Scan for the cell matching the given text and deliver its [x, y] coordinate at center. 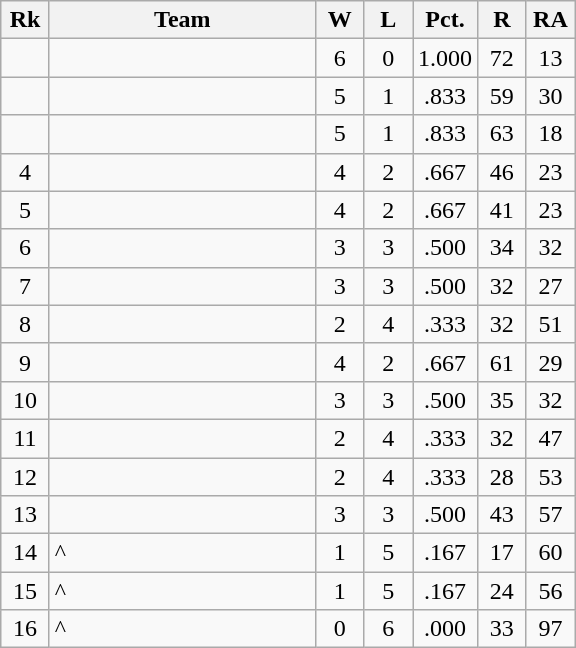
Rk [26, 20]
1.000 [444, 58]
72 [502, 58]
60 [550, 553]
97 [550, 629]
51 [550, 324]
34 [502, 248]
.000 [444, 629]
12 [26, 477]
61 [502, 362]
14 [26, 553]
9 [26, 362]
Pct. [444, 20]
57 [550, 515]
59 [502, 96]
41 [502, 210]
W [340, 20]
7 [26, 286]
18 [550, 134]
16 [26, 629]
46 [502, 172]
11 [26, 438]
43 [502, 515]
24 [502, 591]
L [388, 20]
8 [26, 324]
30 [550, 96]
28 [502, 477]
10 [26, 400]
R [502, 20]
56 [550, 591]
53 [550, 477]
63 [502, 134]
RA [550, 20]
17 [502, 553]
27 [550, 286]
15 [26, 591]
35 [502, 400]
29 [550, 362]
47 [550, 438]
Team [182, 20]
33 [502, 629]
